Output the [X, Y] coordinate of the center of the cell containing the given text.  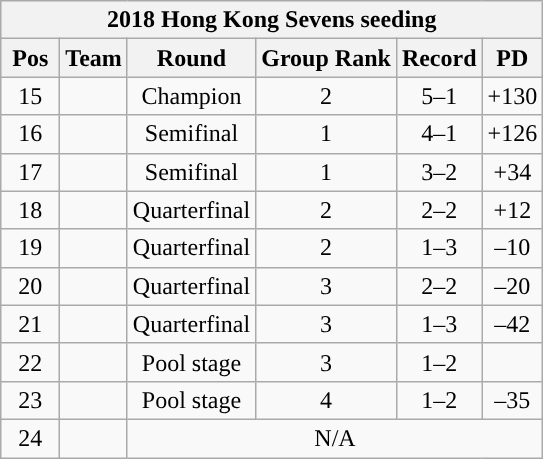
2018 Hong Kong Sevens seeding [272, 20]
–20 [512, 286]
+12 [512, 210]
15 [30, 96]
21 [30, 324]
22 [30, 362]
19 [30, 248]
16 [30, 134]
Team [94, 58]
Record [439, 58]
Champion [191, 96]
18 [30, 210]
17 [30, 172]
PD [512, 58]
–10 [512, 248]
24 [30, 438]
Group Rank [326, 58]
N/A [334, 438]
20 [30, 286]
5–1 [439, 96]
Pos [30, 58]
+34 [512, 172]
4–1 [439, 134]
4 [326, 400]
23 [30, 400]
–42 [512, 324]
Round [191, 58]
+126 [512, 134]
+130 [512, 96]
–35 [512, 400]
3–2 [439, 172]
